Search for the cell housing the specified text and yield its [X, Y] center coordinate. 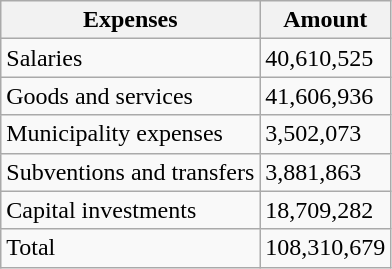
Subventions and transfers [130, 172]
3,502,073 [326, 134]
40,610,525 [326, 58]
Total [130, 248]
108,310,679 [326, 248]
41,606,936 [326, 96]
18,709,282 [326, 210]
Expenses [130, 20]
Capital investments [130, 210]
Municipality expenses [130, 134]
3,881,863 [326, 172]
Amount [326, 20]
Goods and services [130, 96]
Salaries [130, 58]
